Return [x, y] of the center of cell containing provided text 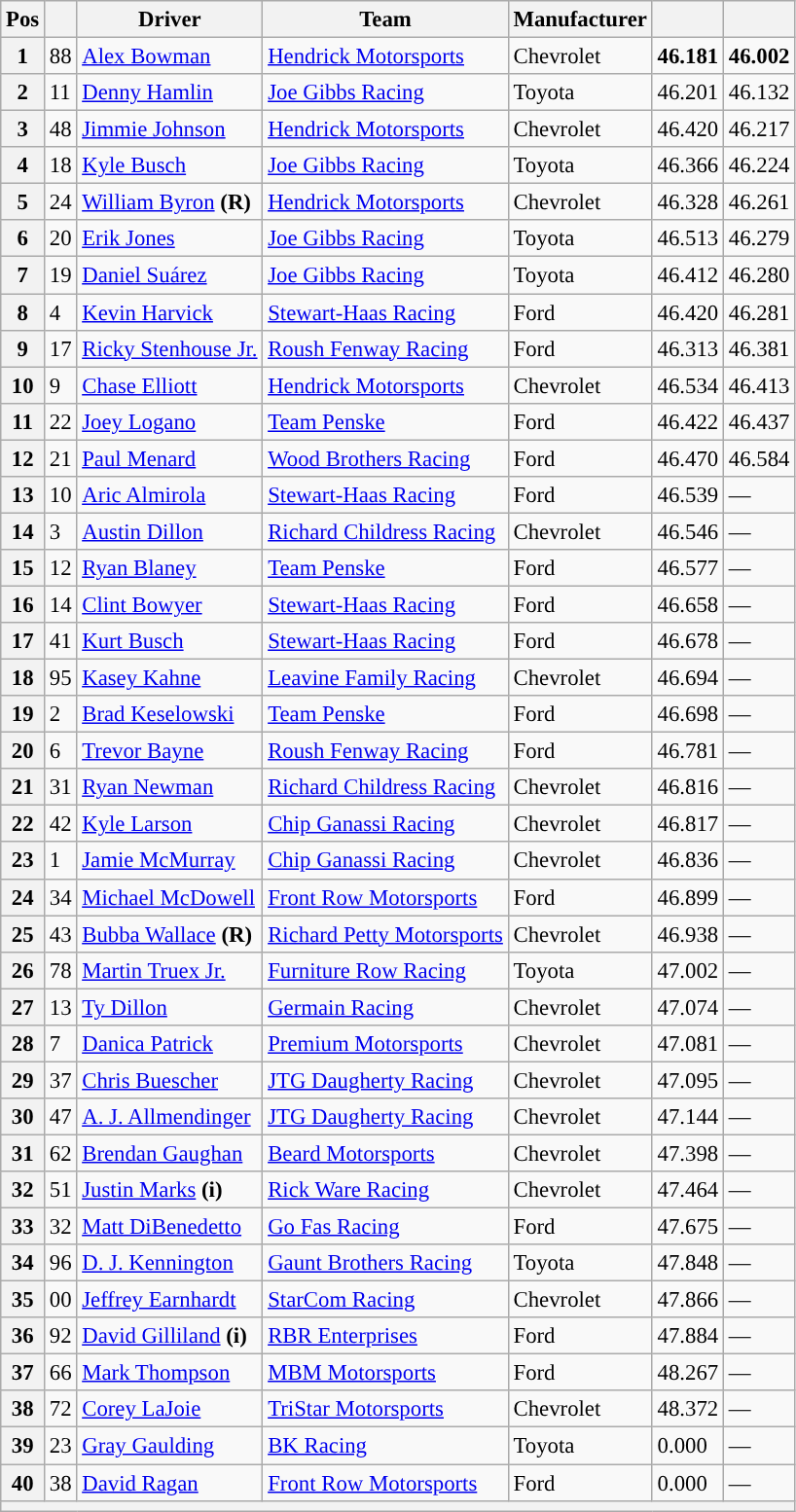
Driver [169, 19]
46.817 [687, 824]
47.464 [687, 1190]
30 [23, 1117]
46.381 [759, 348]
MBM Motorsports [385, 1373]
46.658 [687, 604]
Denny Hamlin [169, 92]
Alex Bowman [169, 56]
46.577 [687, 568]
51 [60, 1190]
47.081 [687, 1044]
Chris Buescher [169, 1080]
72 [60, 1410]
00 [60, 1300]
15 [23, 568]
33 [23, 1227]
46.678 [687, 641]
46.261 [759, 202]
41 [60, 641]
Joey Logano [169, 421]
25 [23, 934]
Matt DiBenedetto [169, 1227]
Gray Gaulding [169, 1446]
26 [23, 970]
Furniture Row Racing [385, 970]
28 [23, 1044]
Jimmie Johnson [169, 129]
Michael McDowell [169, 897]
46.584 [759, 458]
D. J. Kennington [169, 1263]
46.217 [759, 129]
Ryan Newman [169, 787]
46.281 [759, 312]
Corey LaJoie [169, 1410]
Kyle Larson [169, 824]
46.899 [687, 897]
88 [60, 56]
RBR Enterprises [385, 1336]
46.534 [687, 385]
16 [23, 604]
William Byron (R) [169, 202]
Go Fas Racing [385, 1227]
Gaunt Brothers Racing [385, 1263]
46.366 [687, 165]
47 [60, 1117]
46.694 [687, 678]
A. J. Allmendinger [169, 1117]
46.413 [759, 385]
47.002 [687, 970]
46.422 [687, 421]
46.224 [759, 165]
Kurt Busch [169, 641]
Premium Motorsports [385, 1044]
Erik Jones [169, 238]
Brad Keselowski [169, 714]
46.836 [687, 861]
Rick Ware Racing [385, 1190]
42 [60, 824]
Leavine Family Racing [385, 678]
Kasey Kahne [169, 678]
48.267 [687, 1373]
46.513 [687, 238]
Kevin Harvick [169, 312]
Clint Bowyer [169, 604]
5 [23, 202]
66 [60, 1373]
StarCom Racing [385, 1300]
29 [23, 1080]
Ryan Blaney [169, 568]
Kyle Busch [169, 165]
Aric Almirola [169, 495]
47.675 [687, 1227]
47.398 [687, 1153]
46.781 [687, 751]
47.866 [687, 1300]
47.074 [687, 1007]
Ricky Stenhouse Jr. [169, 348]
Trevor Bayne [169, 751]
46.816 [687, 787]
78 [60, 970]
46.280 [759, 275]
Daniel Suárez [169, 275]
Jeffrey Earnhardt [169, 1300]
8 [23, 312]
Wood Brothers Racing [385, 458]
Richard Petty Motorsports [385, 934]
47.095 [687, 1080]
47.144 [687, 1117]
BK Racing [385, 1446]
46.938 [687, 934]
46.002 [759, 56]
36 [23, 1336]
Danica Patrick [169, 1044]
43 [60, 934]
46.279 [759, 238]
46.132 [759, 92]
Ty Dillon [169, 1007]
46.539 [687, 495]
Pos [23, 19]
48.372 [687, 1410]
David Gilliland (i) [169, 1336]
Martin Truex Jr. [169, 970]
46.328 [687, 202]
46.546 [687, 531]
Team [385, 19]
62 [60, 1153]
40 [23, 1483]
46.313 [687, 348]
92 [60, 1336]
Austin Dillon [169, 531]
46.470 [687, 458]
TriStar Motorsports [385, 1410]
46.437 [759, 421]
46.201 [687, 92]
Chase Elliott [169, 385]
35 [23, 1300]
Brendan Gaughan [169, 1153]
Germain Racing [385, 1007]
46.698 [687, 714]
27 [23, 1007]
Beard Motorsports [385, 1153]
David Ragan [169, 1483]
46.412 [687, 275]
Jamie McMurray [169, 861]
96 [60, 1263]
Justin Marks (i) [169, 1190]
Bubba Wallace (R) [169, 934]
Manufacturer [580, 19]
39 [23, 1446]
Mark Thompson [169, 1373]
46.181 [687, 56]
48 [60, 129]
47.884 [687, 1336]
95 [60, 678]
Paul Menard [169, 458]
47.848 [687, 1263]
